Capture the cell that displays the provided text and extract its (X, Y) central coordinate. 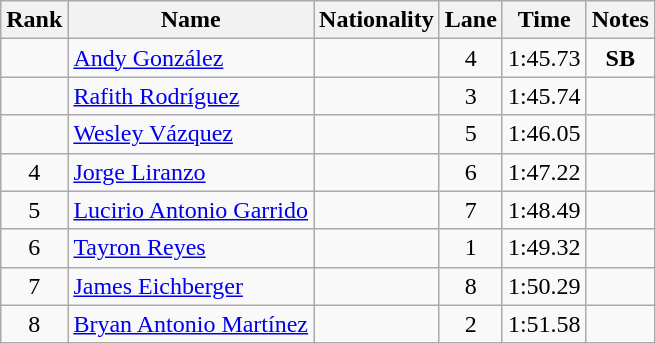
1:50.29 (544, 286)
Rafith Rodríguez (191, 96)
1 (470, 248)
Name (191, 20)
2 (470, 324)
3 (470, 96)
1:47.22 (544, 172)
1:49.32 (544, 248)
Lucirio Antonio Garrido (191, 210)
Notes (620, 20)
1:48.49 (544, 210)
Time (544, 20)
Wesley Vázquez (191, 134)
Jorge Liranzo (191, 172)
SB (620, 58)
1:45.74 (544, 96)
1:46.05 (544, 134)
Tayron Reyes (191, 248)
James Eichberger (191, 286)
Rank (34, 20)
Lane (470, 20)
1:51.58 (544, 324)
Nationality (377, 20)
Andy González (191, 58)
Bryan Antonio Martínez (191, 324)
1:45.73 (544, 58)
